Capture the cell that displays the provided text and extract its [X, Y] central coordinate. 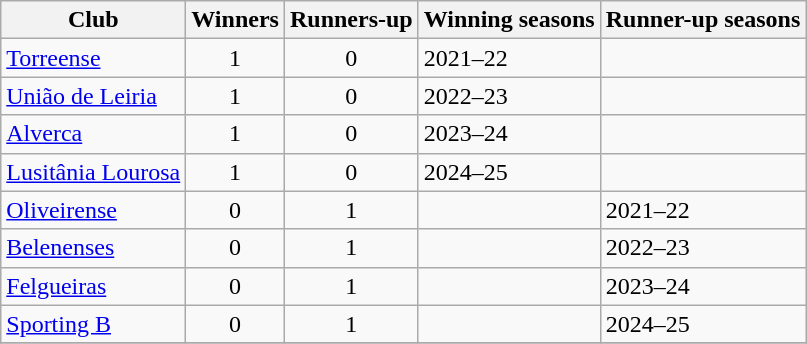
Alverca [94, 134]
Felgueiras [94, 286]
Torreense [94, 58]
Runners-up [351, 20]
Oliveirense [94, 210]
Sporting B [94, 324]
Winning seasons [509, 20]
União de Leiria [94, 96]
Lusitânia Lourosa [94, 172]
Belenenses [94, 248]
Runner-up seasons [703, 20]
Club [94, 20]
Winners [236, 20]
